Pinpoint the cell where the given text exists, returning its (x, y) midpoint coordinate. 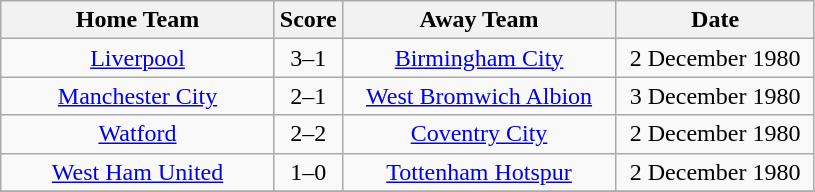
Watford (138, 134)
2–2 (308, 134)
Liverpool (138, 58)
Birmingham City (479, 58)
Manchester City (138, 96)
Coventry City (479, 134)
Date (716, 20)
Home Team (138, 20)
3–1 (308, 58)
2–1 (308, 96)
3 December 1980 (716, 96)
West Bromwich Albion (479, 96)
Tottenham Hotspur (479, 172)
West Ham United (138, 172)
1–0 (308, 172)
Score (308, 20)
Away Team (479, 20)
